Detect which cell encompasses the target text, then output its [x, y] center coordinate. 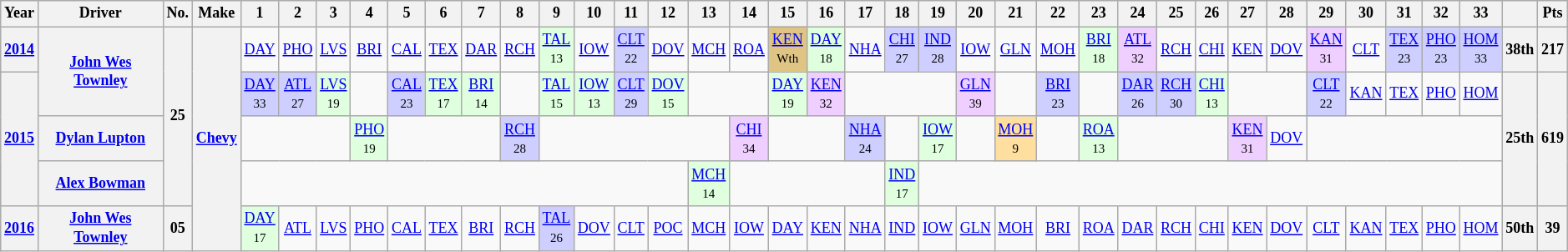
BRI23 [1059, 94]
10 [594, 13]
38th [1520, 49]
TAL15 [556, 94]
26 [1211, 13]
IND28 [938, 49]
9 [556, 13]
16 [826, 13]
DAY17 [260, 229]
30 [1366, 13]
2014 [20, 49]
ATL32 [1137, 49]
PHO19 [369, 139]
24 [1137, 13]
MCH14 [709, 184]
ATL27 [297, 94]
18 [902, 13]
RCH28 [520, 139]
IND17 [902, 184]
KAN31 [1326, 49]
IOW13 [594, 94]
No. [177, 13]
13 [709, 13]
2016 [20, 229]
8 [520, 13]
31 [1404, 13]
DAR26 [1137, 94]
BRI14 [481, 94]
Pts [1553, 13]
6 [443, 13]
619 [1553, 139]
PHO23 [1441, 49]
2 [297, 13]
23 [1099, 13]
3 [334, 13]
IOW17 [938, 139]
POC [668, 229]
27 [1247, 13]
32 [1441, 13]
LVS19 [334, 94]
2015 [20, 139]
12 [668, 13]
4 [369, 13]
IND [902, 229]
KEN31 [1247, 139]
22 [1059, 13]
05 [177, 229]
Year [20, 13]
17 [865, 13]
TEX23 [1404, 49]
1 [260, 13]
DOV15 [668, 94]
Alex Bowman [100, 184]
21 [1015, 13]
NHA24 [865, 139]
CAL23 [407, 94]
MOH9 [1015, 139]
CHI27 [902, 49]
28 [1287, 13]
19 [938, 13]
BRI18 [1099, 49]
HOM33 [1481, 49]
50th [1520, 229]
CLT29 [631, 94]
Driver [100, 13]
GLN39 [975, 94]
CHI13 [1211, 94]
15 [787, 13]
TEX17 [443, 94]
39 [1553, 229]
ATL [297, 229]
DAY18 [826, 49]
KEN32 [826, 94]
Dylan Lupton [100, 139]
11 [631, 13]
Make [216, 13]
CHI34 [750, 139]
7 [481, 13]
TAL13 [556, 49]
20 [975, 13]
5 [407, 13]
DAY33 [260, 94]
Chevy [216, 139]
33 [1481, 13]
DAY19 [787, 94]
29 [1326, 13]
TAL26 [556, 229]
25th [1520, 139]
RCH30 [1176, 94]
KENWth [787, 49]
217 [1553, 49]
14 [750, 13]
ROA13 [1099, 139]
